Scan for the cell matching the given text and deliver its [x, y] coordinate at center. 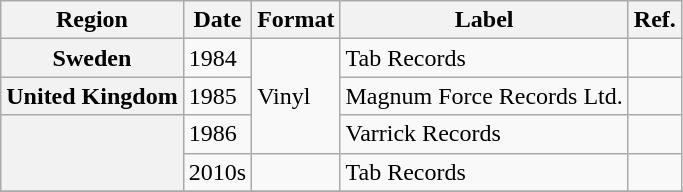
Date [217, 20]
Varrick Records [484, 134]
Label [484, 20]
1985 [217, 96]
Region [92, 20]
Sweden [92, 58]
2010s [217, 172]
Vinyl [296, 96]
Ref. [654, 20]
Format [296, 20]
Magnum Force Records Ltd. [484, 96]
1984 [217, 58]
1986 [217, 134]
United Kingdom [92, 96]
